Find where the given text appears and provide that cell's center as [X, Y] coordinate. 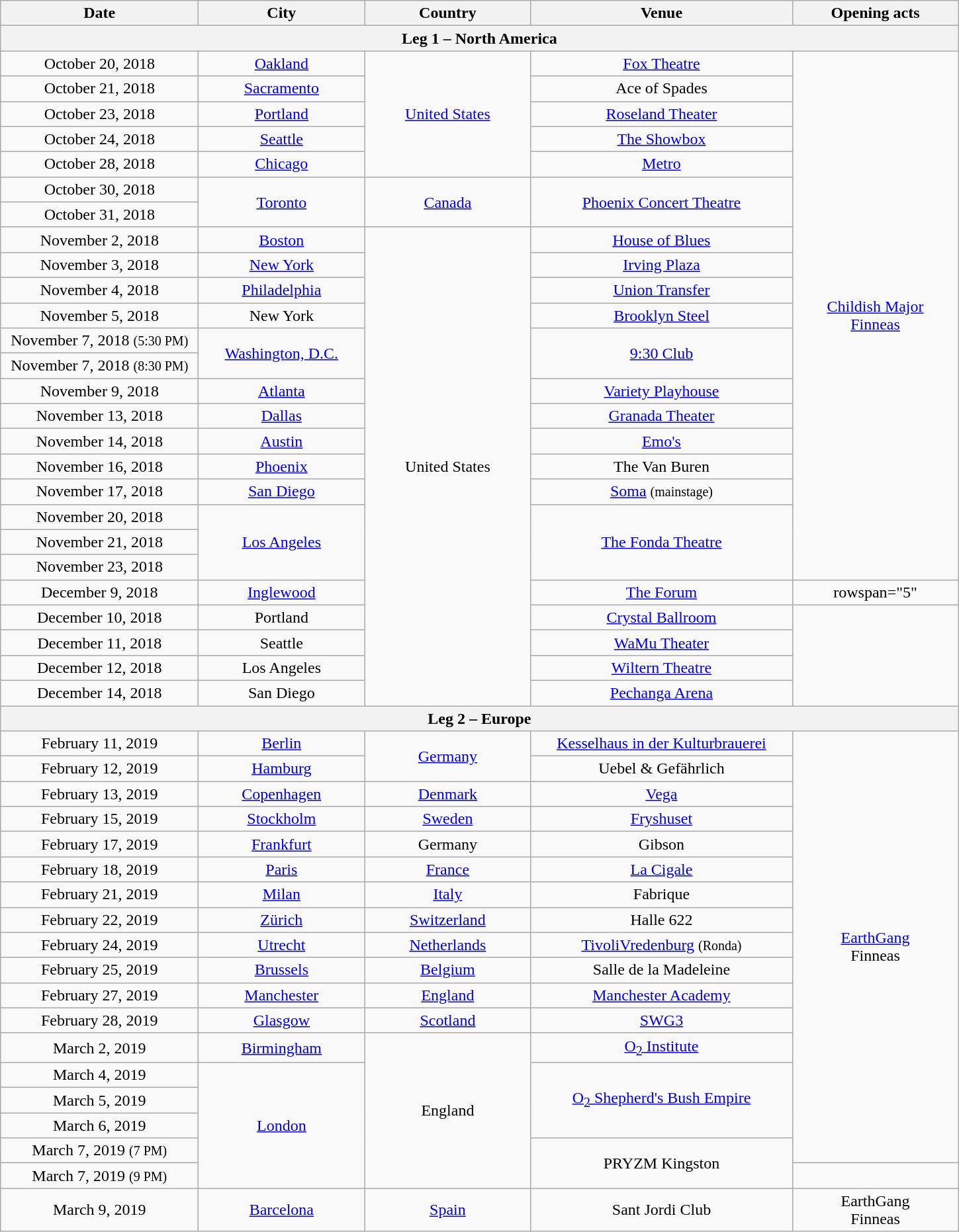
Canada [447, 202]
February 28, 2019 [99, 1020]
The Forum [662, 592]
Frankfurt [282, 844]
Paris [282, 869]
November 21, 2018 [99, 542]
Vega [662, 794]
The Van Buren [662, 466]
The Showbox [662, 139]
December 12, 2018 [99, 668]
Crystal Ballroom [662, 617]
October 30, 2018 [99, 189]
December 9, 2018 [99, 592]
October 21, 2018 [99, 89]
Utrecht [282, 945]
November 9, 2018 [99, 391]
Hamburg [282, 769]
Childish MajorFinneas [875, 315]
TivoliVredenburg (Ronda) [662, 945]
Sacramento [282, 89]
Fabrique [662, 895]
Fryshuset [662, 819]
Venue [662, 13]
March 2, 2019 [99, 1047]
Oakland [282, 64]
Pechanga Arena [662, 693]
November 23, 2018 [99, 567]
Variety Playhouse [662, 391]
Leg 1 – North America [479, 38]
Fox Theatre [662, 64]
December 14, 2018 [99, 693]
Manchester [282, 995]
Zürich [282, 920]
WaMu Theater [662, 642]
Inglewood [282, 592]
Uebel & Gefährlich [662, 769]
November 14, 2018 [99, 441]
March 4, 2019 [99, 1075]
March 6, 2019 [99, 1125]
Salle de la Madeleine [662, 970]
France [447, 869]
February 21, 2019 [99, 895]
Sant Jordi Club [662, 1210]
Copenhagen [282, 794]
Metro [662, 164]
Barcelona [282, 1210]
Glasgow [282, 1020]
Brooklyn Steel [662, 316]
Granada Theater [662, 416]
October 31, 2018 [99, 214]
O2 Institute [662, 1047]
Chicago [282, 164]
Spain [447, 1210]
9:30 Club [662, 353]
February 27, 2019 [99, 995]
November 16, 2018 [99, 466]
Soma (mainstage) [662, 492]
October 24, 2018 [99, 139]
Wiltern Theatre [662, 668]
Phoenix Concert Theatre [662, 202]
November 5, 2018 [99, 316]
Boston [282, 240]
Leg 2 – Europe [479, 718]
Dallas [282, 416]
Date [99, 13]
November 20, 2018 [99, 517]
February 11, 2019 [99, 744]
PRYZM Kingston [662, 1163]
November 13, 2018 [99, 416]
Berlin [282, 744]
February 15, 2019 [99, 819]
February 24, 2019 [99, 945]
Brussels [282, 970]
February 17, 2019 [99, 844]
October 28, 2018 [99, 164]
March 7, 2019 (9 PM) [99, 1176]
Toronto [282, 202]
Switzerland [447, 920]
Philadelphia [282, 290]
Roseland Theater [662, 114]
Milan [282, 895]
Stockholm [282, 819]
February 13, 2019 [99, 794]
February 22, 2019 [99, 920]
November 3, 2018 [99, 265]
December 11, 2018 [99, 642]
Netherlands [447, 945]
Irving Plaza [662, 265]
Atlanta [282, 391]
Sweden [447, 819]
rowspan="5" [875, 592]
Country [447, 13]
March 9, 2019 [99, 1210]
November 7, 2018 (8:30 PM) [99, 366]
La Cigale [662, 869]
Denmark [447, 794]
March 5, 2019 [99, 1100]
February 25, 2019 [99, 970]
October 23, 2018 [99, 114]
Ace of Spades [662, 89]
O2 Shepherd's Bush Empire [662, 1100]
London [282, 1125]
February 12, 2019 [99, 769]
November 17, 2018 [99, 492]
November 4, 2018 [99, 290]
Opening acts [875, 13]
Washington, D.C. [282, 353]
Gibson [662, 844]
November 7, 2018 (5:30 PM) [99, 341]
Birmingham [282, 1047]
December 10, 2018 [99, 617]
Kesselhaus in der Kulturbrauerei [662, 744]
The Fonda Theatre [662, 542]
Austin [282, 441]
November 2, 2018 [99, 240]
October 20, 2018 [99, 64]
Scotland [447, 1020]
Phoenix [282, 466]
Halle 622 [662, 920]
House of Blues [662, 240]
Union Transfer [662, 290]
Emo's [662, 441]
Italy [447, 895]
Belgium [447, 970]
City [282, 13]
March 7, 2019 (7 PM) [99, 1151]
SWG3 [662, 1020]
Manchester Academy [662, 995]
February 18, 2019 [99, 869]
